Determine the [X, Y] coordinate at the center of the cell enclosing the given text.  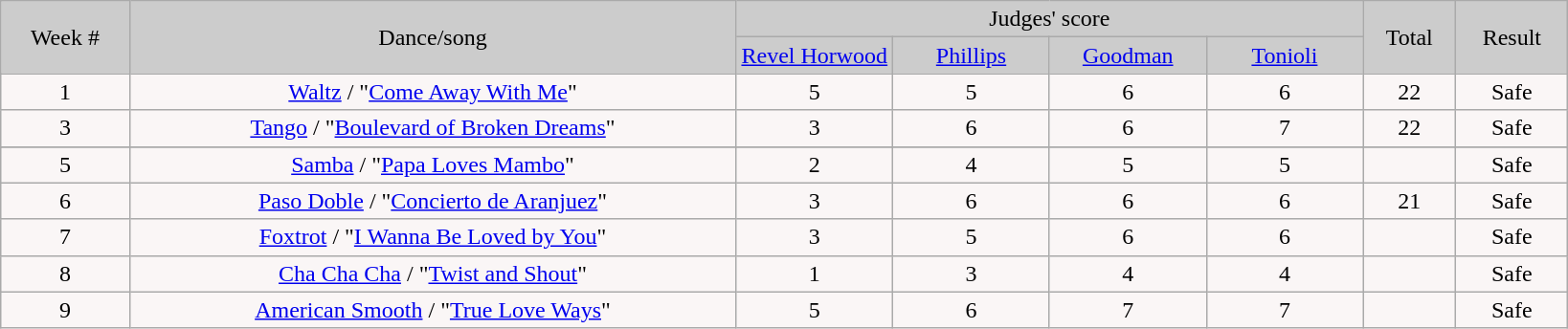
Samba / "Papa Loves Mambo" [433, 164]
Phillips [972, 55]
Dance/song [433, 37]
21 [1409, 201]
Tonioli [1285, 55]
Revel Horwood [815, 55]
Cha Cha Cha / "Twist and Shout" [433, 274]
2 [815, 164]
Tango / "Boulevard of Broken Dreams" [433, 128]
Waltz / "Come Away With Me" [433, 92]
Foxtrot / "I Wanna Be Loved by You" [433, 237]
Paso Doble / "Concierto de Aranjuez" [433, 201]
9 [65, 310]
American Smooth / "True Love Ways" [433, 310]
Week # [65, 37]
Result [1512, 37]
Judges' score [1049, 19]
8 [65, 274]
Total [1409, 37]
Goodman [1128, 55]
